Return the (X, Y) coordinate for the center point of the cell that contains the specified text.  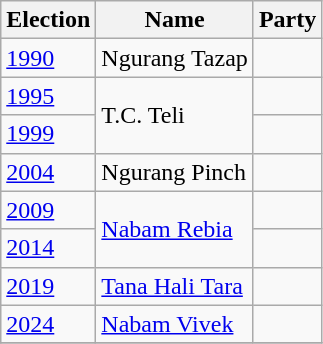
T.C. Teli (175, 115)
1995 (48, 96)
Ngurang Tazap (175, 58)
2024 (48, 324)
Nabam Rebia (175, 229)
Party (287, 20)
Name (175, 20)
Election (48, 20)
2009 (48, 210)
2014 (48, 248)
2019 (48, 286)
2004 (48, 172)
Nabam Vivek (175, 324)
1999 (48, 134)
1990 (48, 58)
Tana Hali Tara (175, 286)
Ngurang Pinch (175, 172)
